For the text-containing cell, return its midpoint in [x, y] coordinate format. 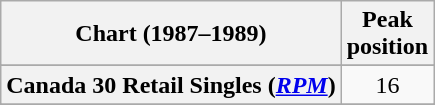
Chart (1987–1989) [171, 34]
Peakposition [387, 34]
16 [387, 85]
Canada 30 Retail Singles (RPM) [171, 85]
